Locate the cell with the specified text and output its [X, Y] center coordinate. 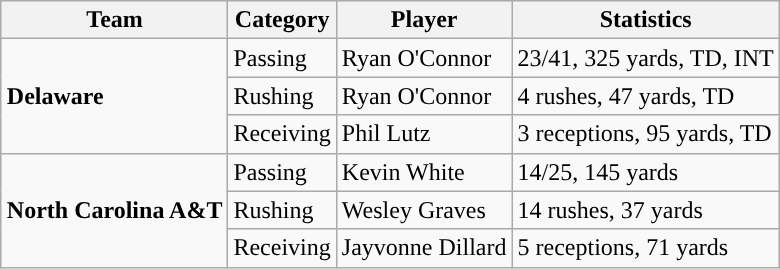
5 receptions, 71 yards [646, 248]
North Carolina A&T [114, 210]
Player [424, 20]
Phil Lutz [424, 134]
4 rushes, 47 yards, TD [646, 96]
14/25, 145 yards [646, 172]
Jayvonne Dillard [424, 248]
Category [282, 20]
Statistics [646, 20]
Team [114, 20]
Wesley Graves [424, 210]
3 receptions, 95 yards, TD [646, 134]
23/41, 325 yards, TD, INT [646, 58]
Delaware [114, 96]
Kevin White [424, 172]
14 rushes, 37 yards [646, 210]
